Extract the [x, y] coordinate from the center of the cell holding the provided text.  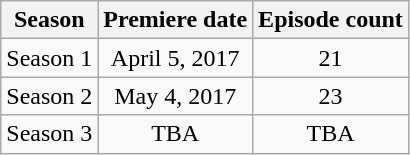
Premiere date [176, 20]
Season 1 [50, 58]
Season [50, 20]
23 [331, 96]
Episode count [331, 20]
21 [331, 58]
May 4, 2017 [176, 96]
Season 3 [50, 134]
Season 2 [50, 96]
April 5, 2017 [176, 58]
